Extract the (x, y) coordinate from the center of the cell holding the provided text.  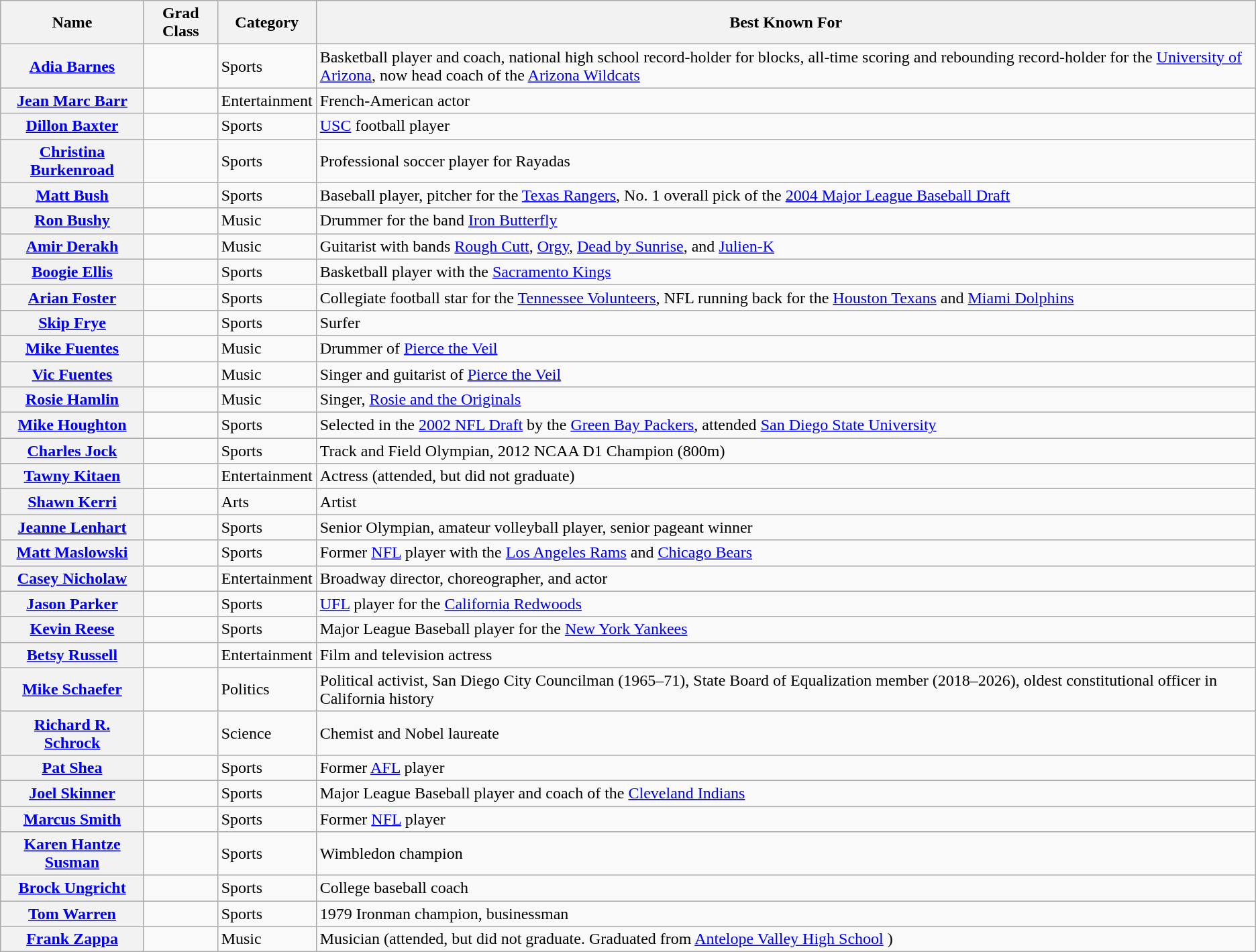
Grad Class (180, 23)
Major League Baseball player for the New York Yankees (786, 629)
Adia Barnes (72, 66)
Amir Derakh (72, 246)
Science (267, 733)
Mike Fuentes (72, 348)
Richard R. Schrock (72, 733)
Jason Parker (72, 604)
Marcus Smith (72, 819)
Christina Burkenroad (72, 161)
Former AFL player (786, 768)
USC football player (786, 126)
Joel Skinner (72, 793)
Matt Maslowski (72, 553)
Rosie Hamlin (72, 400)
Tom Warren (72, 914)
1979 Ironman champion, businessman (786, 914)
Karen Hantze Susman (72, 853)
Major League Baseball player and coach of the Cleveland Indians (786, 793)
Best Known For (786, 23)
Jeanne Lenhart (72, 527)
Category (267, 23)
Wimbledon champion (786, 853)
Selected in the 2002 NFL Draft by the Green Bay Packers, attended San Diego State University (786, 425)
Boogie Ellis (72, 272)
Surfer (786, 323)
Drummer for the band Iron Butterfly (786, 221)
Mike Houghton (72, 425)
Senior Olympian, amateur volleyball player, senior pageant winner (786, 527)
Frank Zappa (72, 939)
Dillon Baxter (72, 126)
Arian Foster (72, 297)
Track and Field Olympian, 2012 NCAA D1 Champion (800m) (786, 451)
UFL player for the California Redwoods (786, 604)
Broadway director, choreographer, and actor (786, 578)
Tawny Kitaen (72, 476)
Matt Bush (72, 195)
Baseball player, pitcher for the Texas Rangers, No. 1 overall pick of the 2004 Major League Baseball Draft (786, 195)
Artist (786, 502)
Musician (attended, but did not graduate. Graduated from Antelope Valley High School ) (786, 939)
Pat Shea (72, 768)
Skip Frye (72, 323)
Professional soccer player for Rayadas (786, 161)
Former NFL player with the Los Angeles Rams and Chicago Bears (786, 553)
Singer, Rosie and the Originals (786, 400)
Casey Nicholaw (72, 578)
Collegiate football star for the Tennessee Volunteers, NFL running back for the Houston Texans and Miami Dolphins (786, 297)
Jean Marc Barr (72, 101)
Name (72, 23)
Vic Fuentes (72, 374)
College baseball coach (786, 888)
Betsy Russell (72, 655)
Chemist and Nobel laureate (786, 733)
Actress (attended, but did not graduate) (786, 476)
Film and television actress (786, 655)
Ron Bushy (72, 221)
Drummer of Pierce the Veil (786, 348)
Former NFL player (786, 819)
Singer and guitarist of Pierce the Veil (786, 374)
Shawn Kerri (72, 502)
Charles Jock (72, 451)
Basketball player with the Sacramento Kings (786, 272)
French-American actor (786, 101)
Arts (267, 502)
Guitarist with bands Rough Cutt, Orgy, Dead by Sunrise, and Julien-K (786, 246)
Kevin Reese (72, 629)
Mike Schaefer (72, 690)
Politics (267, 690)
Brock Ungricht (72, 888)
